Return the (X, Y) coordinate for the center point of the cell that contains the specified text.  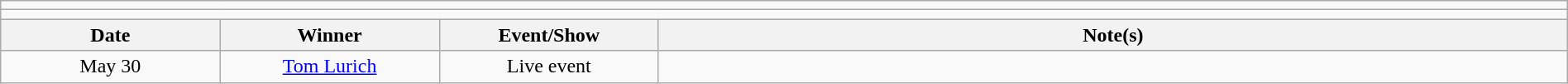
Tom Lurich (329, 67)
Event/Show (549, 35)
Live event (549, 67)
Note(s) (1113, 35)
May 30 (111, 67)
Date (111, 35)
Winner (329, 35)
